Locate the cell with the specified text and output its (X, Y) center coordinate. 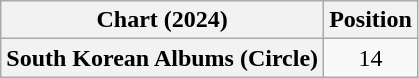
14 (371, 58)
Chart (2024) (162, 20)
South Korean Albums (Circle) (162, 58)
Position (371, 20)
